Identify which cell holds the provided text, then report its (X, Y) central coordinate. 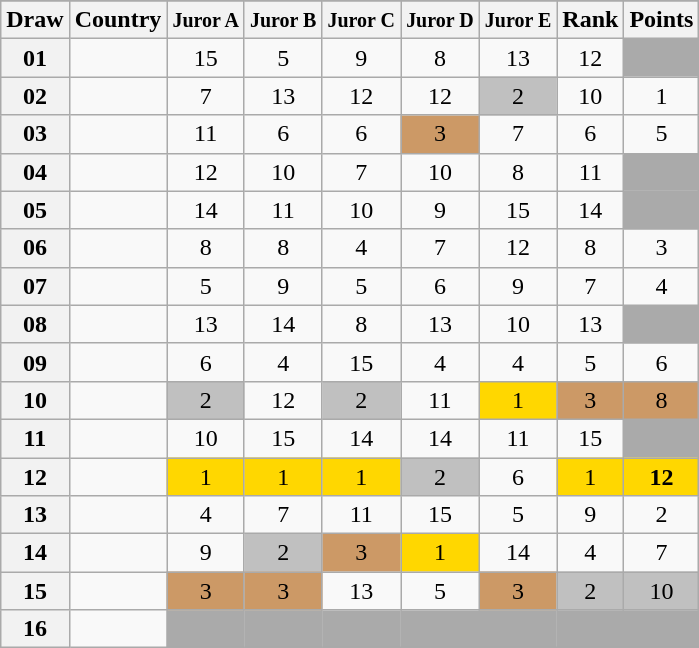
04 (35, 172)
05 (35, 210)
Juror E (518, 20)
09 (35, 362)
Juror B (283, 20)
Country (118, 20)
Juror C (362, 20)
02 (35, 96)
06 (35, 248)
16 (35, 629)
03 (35, 134)
08 (35, 324)
Rank (590, 20)
Draw (35, 20)
Juror D (440, 20)
Points (662, 20)
01 (35, 58)
07 (35, 286)
Juror A (206, 20)
